Scan for the cell matching the given text and deliver its [x, y] coordinate at center. 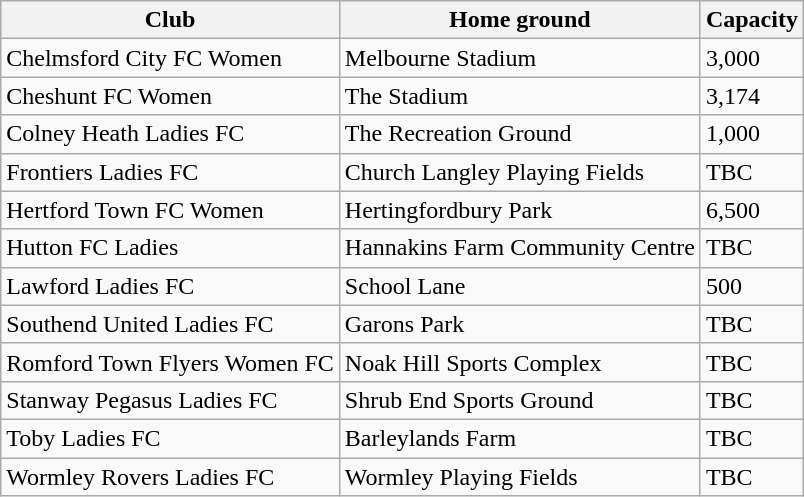
Stanway Pegasus Ladies FC [170, 400]
Barleylands Farm [520, 438]
3,174 [752, 96]
Toby Ladies FC [170, 438]
Lawford Ladies FC [170, 286]
Garons Park [520, 324]
Hutton FC Ladies [170, 248]
6,500 [752, 210]
500 [752, 286]
Frontiers Ladies FC [170, 172]
3,000 [752, 58]
Colney Heath Ladies FC [170, 134]
Wormley Rovers Ladies FC [170, 477]
Wormley Playing Fields [520, 477]
Chelmsford City FC Women [170, 58]
Home ground [520, 20]
The Stadium [520, 96]
Capacity [752, 20]
Romford Town Flyers Women FC [170, 362]
Melbourne Stadium [520, 58]
Southend United Ladies FC [170, 324]
Hertingfordbury Park [520, 210]
1,000 [752, 134]
The Recreation Ground [520, 134]
Hertford Town FC Women [170, 210]
Club [170, 20]
Cheshunt FC Women [170, 96]
Church Langley Playing Fields [520, 172]
School Lane [520, 286]
Shrub End Sports Ground [520, 400]
Noak Hill Sports Complex [520, 362]
Hannakins Farm Community Centre [520, 248]
